Search for the cell housing the specified text and yield its [x, y] center coordinate. 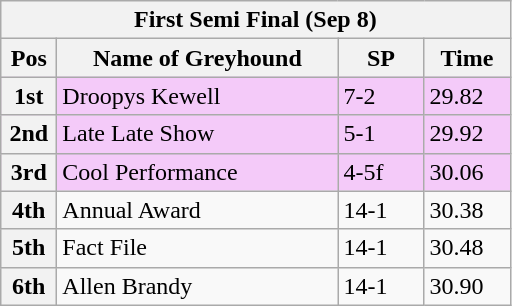
First Semi Final (Sep 8) [256, 20]
Droopys Kewell [198, 96]
Name of Greyhound [198, 58]
5-1 [381, 134]
29.82 [467, 96]
Allen Brandy [198, 286]
Fact File [198, 248]
7-2 [381, 96]
2nd [29, 134]
Pos [29, 58]
Late Late Show [198, 134]
4-5f [381, 172]
30.38 [467, 210]
Time [467, 58]
29.92 [467, 134]
SP [381, 58]
3rd [29, 172]
4th [29, 210]
Annual Award [198, 210]
30.06 [467, 172]
5th [29, 248]
1st [29, 96]
30.48 [467, 248]
6th [29, 286]
Cool Performance [198, 172]
30.90 [467, 286]
